Scan for the cell matching the given text and deliver its [X, Y] coordinate at center. 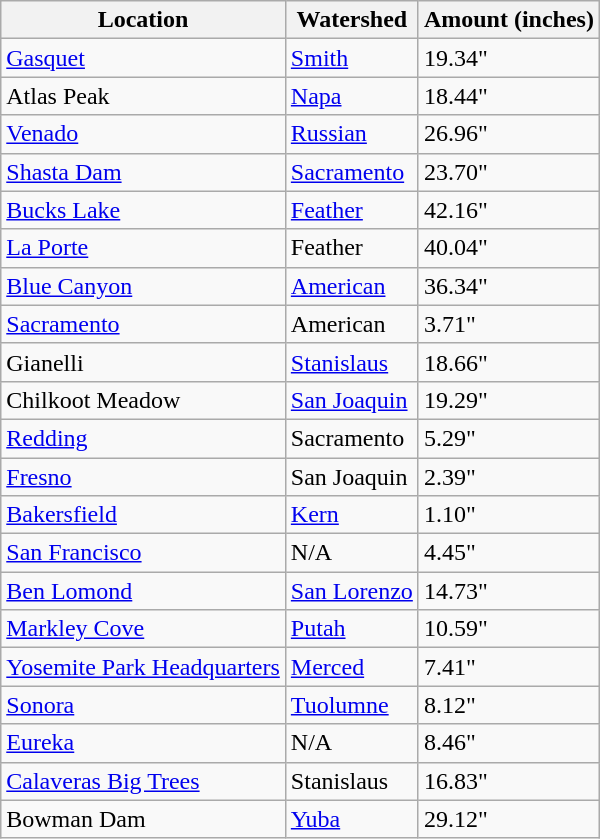
Gianelli [144, 362]
San Francisco [144, 553]
2.39" [508, 477]
Blue Canyon [144, 286]
Napa [352, 96]
4.45" [508, 553]
Shasta Dam [144, 172]
Gasquet [144, 58]
18.66" [508, 362]
1.10" [508, 515]
Redding [144, 438]
Amount (inches) [508, 20]
Location [144, 20]
14.73" [508, 591]
29.12" [508, 819]
San Lorenzo [352, 591]
Putah [352, 629]
23.70" [508, 172]
19.34" [508, 58]
Smith [352, 58]
16.83" [508, 781]
Markley Cove [144, 629]
8.46" [508, 743]
Watershed [352, 20]
Fresno [144, 477]
36.34" [508, 286]
Kern [352, 515]
10.59" [508, 629]
Sonora [144, 705]
8.12" [508, 705]
Tuolumne [352, 705]
Eureka [144, 743]
42.16" [508, 210]
26.96" [508, 134]
7.41" [508, 667]
3.71" [508, 324]
Yosemite Park Headquarters [144, 667]
19.29" [508, 400]
Bowman Dam [144, 819]
40.04" [508, 248]
Merced [352, 667]
Bucks Lake [144, 210]
Yuba [352, 819]
Russian [352, 134]
5.29" [508, 438]
Venado [144, 134]
18.44" [508, 96]
Atlas Peak [144, 96]
Bakersfield [144, 515]
La Porte [144, 248]
Calaveras Big Trees [144, 781]
Chilkoot Meadow [144, 400]
Ben Lomond [144, 591]
